Return the (x, y) coordinate for the center point of the cell that contains the specified text.  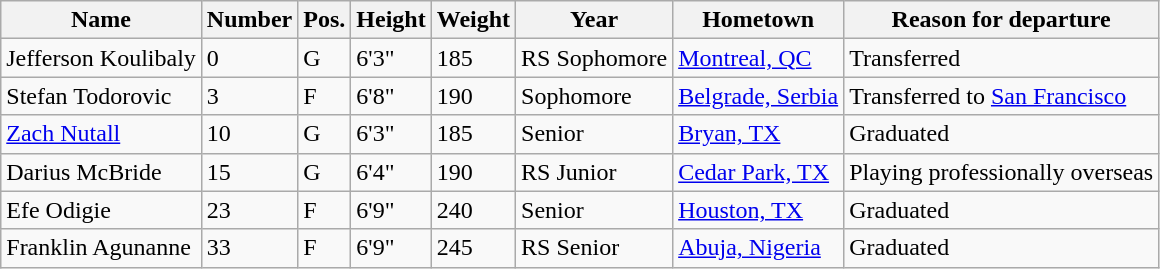
RS Sophomore (594, 58)
Darius McBride (102, 172)
Bryan, TX (758, 134)
Montreal, QC (758, 58)
Stefan Todorovic (102, 96)
10 (249, 134)
15 (249, 172)
Weight (473, 20)
Hometown (758, 20)
Jefferson Koulibaly (102, 58)
Number (249, 20)
Transferred to San Francisco (1002, 96)
Sophomore (594, 96)
23 (249, 210)
3 (249, 96)
245 (473, 248)
6'4" (391, 172)
Abuja, Nigeria (758, 248)
Belgrade, Serbia (758, 96)
240 (473, 210)
Pos. (324, 20)
Reason for departure (1002, 20)
Name (102, 20)
RS Senior (594, 248)
RS Junior (594, 172)
33 (249, 248)
Cedar Park, TX (758, 172)
Year (594, 20)
Houston, TX (758, 210)
Playing professionally overseas (1002, 172)
Franklin Agunanne (102, 248)
Efe Odigie (102, 210)
Height (391, 20)
6'8" (391, 96)
0 (249, 58)
Zach Nutall (102, 134)
Transferred (1002, 58)
